Provide the [x, y] coordinate of the cell's center where the given text is located.  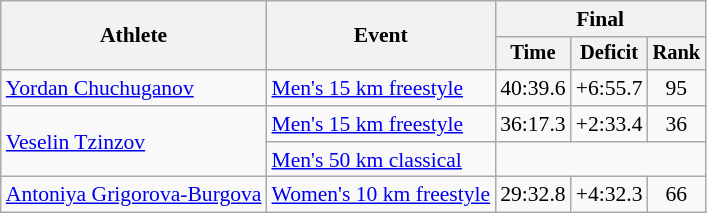
95 [677, 88]
Women's 10 km freestyle [380, 195]
+2:33.4 [610, 124]
Men's 50 km classical [380, 160]
36 [677, 124]
Time [532, 54]
Athlete [134, 36]
36:17.3 [532, 124]
+6:55.7 [610, 88]
Antoniya Grigorova-Burgova [134, 195]
29:32.8 [532, 195]
Deficit [610, 54]
Yordan Chuchuganov [134, 88]
Event [380, 36]
Final [600, 19]
Rank [677, 54]
Veselin Tzinzov [134, 142]
66 [677, 195]
+4:32.3 [610, 195]
40:39.6 [532, 88]
